Provide the [X, Y] coordinate of the cell's center where the given text is located.  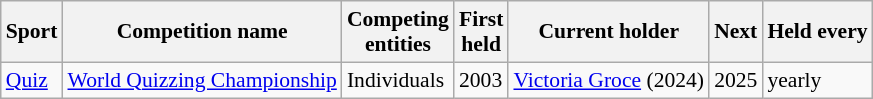
First held [481, 32]
Victoria Groce (2024) [608, 80]
World Quizzing Championship [202, 80]
Competing entities [398, 32]
2003 [481, 80]
yearly [817, 80]
Competition name [202, 32]
2025 [736, 80]
Sport [32, 32]
Individuals [398, 80]
Current holder [608, 32]
Next [736, 32]
Quiz [32, 80]
Held every [817, 32]
